Find where the given text appears and provide that cell's center as [x, y] coordinate. 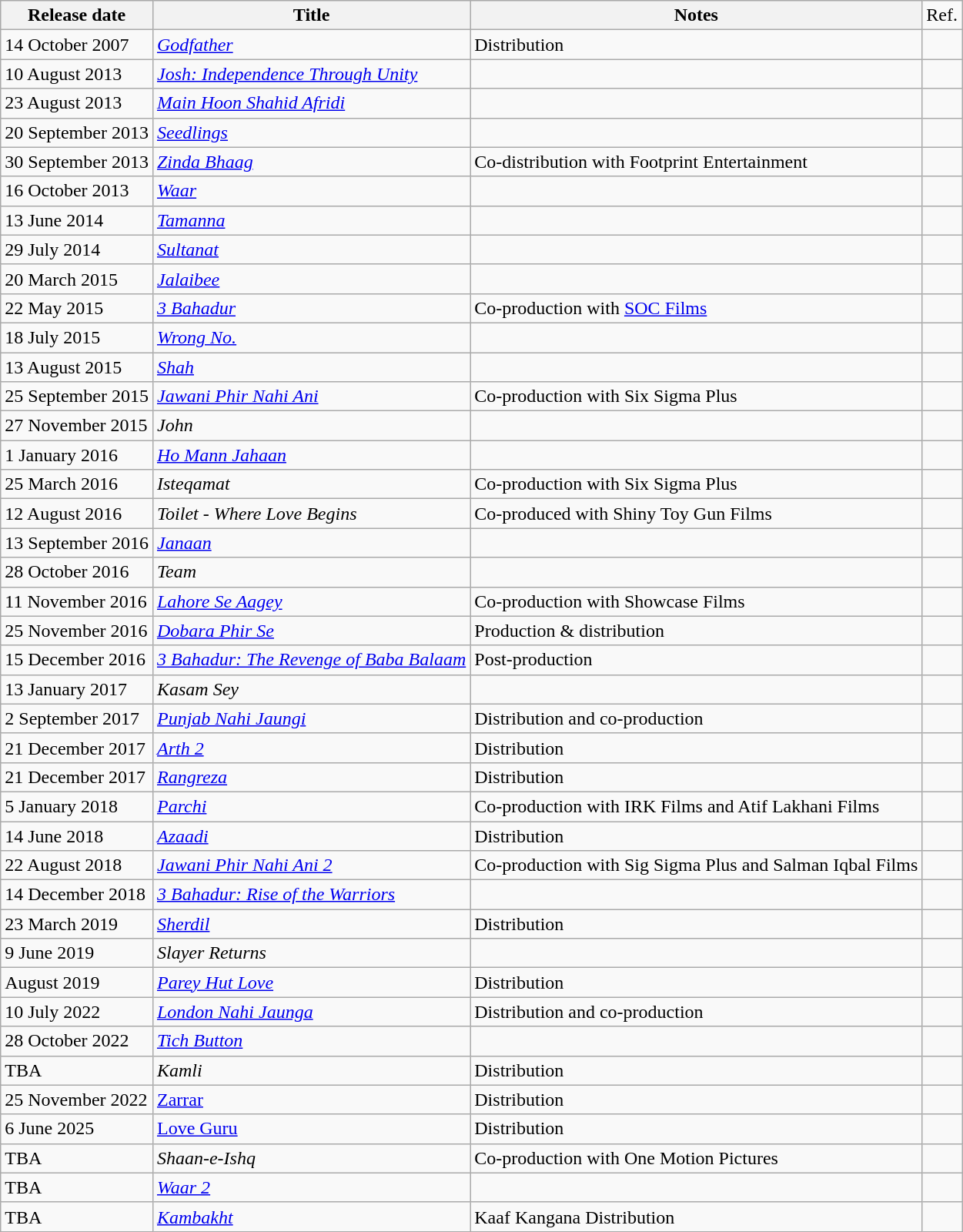
13 January 2017 [77, 689]
Jalaibee [311, 279]
25 March 2016 [77, 484]
Ref. [942, 15]
Toilet - Where Love Begins [311, 514]
2 September 2017 [77, 718]
Jawani Phir Nahi Ani [311, 397]
27 November 2015 [77, 426]
1 January 2016 [77, 455]
Azaadi [311, 835]
25 November 2016 [77, 631]
Rangreza [311, 777]
Parey Hut Love [311, 983]
20 September 2013 [77, 132]
Shaan-e-Ishq [311, 1158]
Waar 2 [311, 1187]
Parchi [311, 806]
13 September 2016 [77, 543]
29 July 2014 [77, 249]
Title [311, 15]
John [311, 426]
Sultanat [311, 249]
Co-production with SOC Films [696, 308]
Production & distribution [696, 631]
Notes [696, 15]
August 2019 [77, 983]
16 October 2013 [77, 191]
15 December 2016 [77, 660]
Kamli [311, 1070]
Arth 2 [311, 748]
12 August 2016 [77, 514]
Isteqamat [311, 484]
Release date [77, 15]
13 August 2015 [77, 367]
Kasam Sey [311, 689]
Shah [311, 367]
Josh: Independence Through Unity [311, 74]
14 October 2007 [77, 45]
Co-produced with Shiny Toy Gun Films [696, 514]
14 December 2018 [77, 895]
25 November 2022 [77, 1100]
Dobara Phir Se [311, 631]
Godfather [311, 45]
9 June 2019 [77, 953]
Wrong No. [311, 337]
3 Bahadur [311, 308]
3 Bahadur: The Revenge of Baba Balaam [311, 660]
Co-production with Sig Sigma Plus and Salman Iqbal Films [696, 865]
Co-production with IRK Films and Atif Lakhani Films [696, 806]
Ho Mann Jahaan [311, 455]
6 June 2025 [77, 1129]
Zarrar [311, 1100]
30 September 2013 [77, 162]
Lahore Se Aagey [311, 601]
Seedlings [311, 132]
Slayer Returns [311, 953]
Jawani Phir Nahi Ani 2 [311, 865]
22 August 2018 [77, 865]
Sherdil [311, 924]
Punjab Nahi Jaungi [311, 718]
28 October 2022 [77, 1041]
3 Bahadur: Rise of the Warriors [311, 895]
London Nahi Jaunga [311, 1012]
23 August 2013 [77, 103]
Co-production with Showcase Films [696, 601]
14 June 2018 [77, 835]
Zinda Bhaag [311, 162]
11 November 2016 [77, 601]
23 March 2019 [77, 924]
25 September 2015 [77, 397]
22 May 2015 [77, 308]
Janaan [311, 543]
Tamanna [311, 220]
10 August 2013 [77, 74]
13 June 2014 [77, 220]
Main Hoon Shahid Afridi [311, 103]
Kambakht [311, 1217]
18 July 2015 [77, 337]
10 July 2022 [77, 1012]
Kaaf Kangana Distribution [696, 1217]
Co-production with One Motion Pictures [696, 1158]
5 January 2018 [77, 806]
20 March 2015 [77, 279]
Post-production [696, 660]
Waar [311, 191]
28 October 2016 [77, 572]
Co-distribution with Footprint Entertainment [696, 162]
Love Guru [311, 1129]
Team [311, 572]
Tich Button [311, 1041]
